Extract the [X, Y] coordinate from the center of the cell holding the provided text.  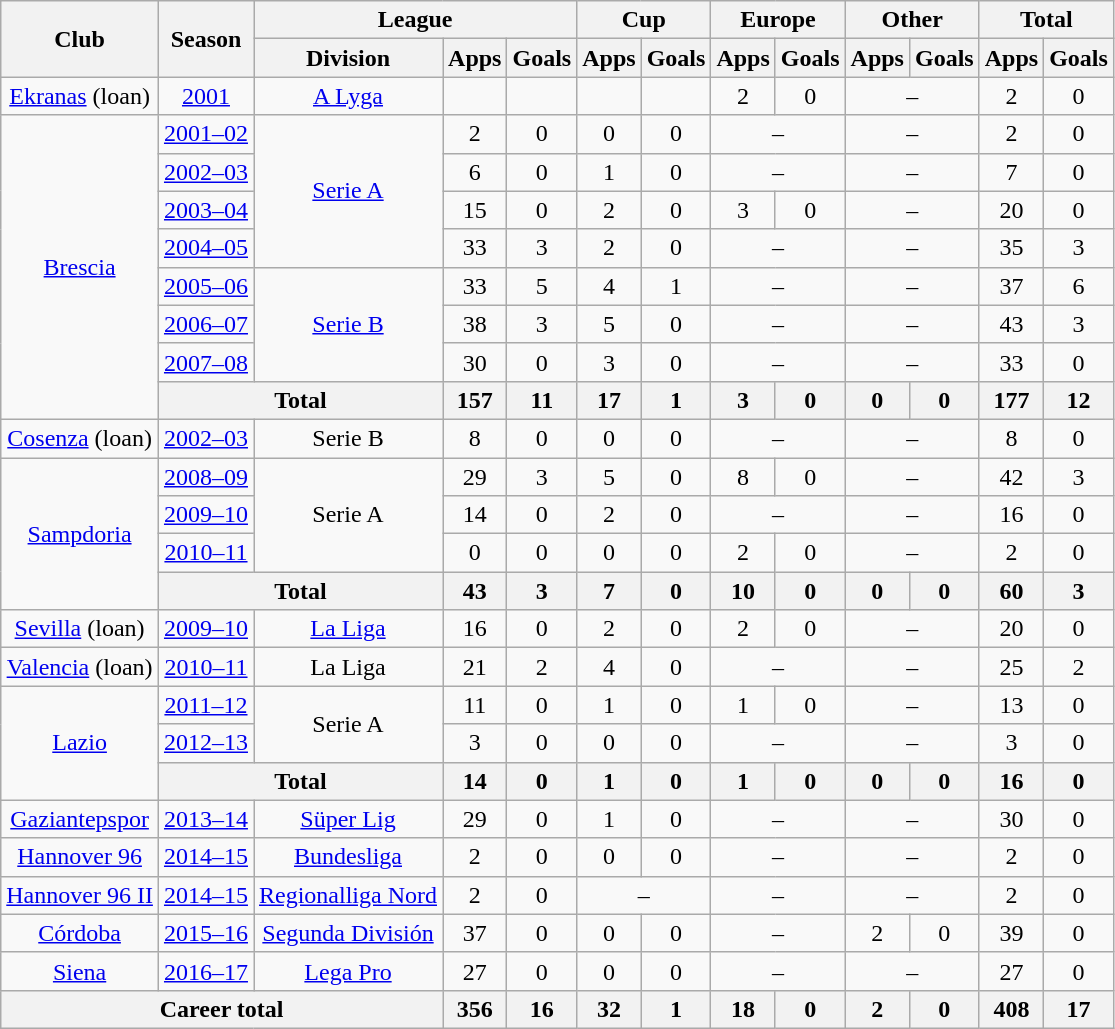
177 [1011, 400]
2008–09 [206, 477]
A Lyga [348, 96]
Lazio [80, 743]
18 [743, 1009]
2016–17 [206, 971]
Córdoba [80, 933]
2001 [206, 96]
Sampdoria [80, 534]
Hannover 96 [80, 857]
42 [1011, 477]
2006–07 [206, 324]
Gaziantepspor [80, 819]
25 [1011, 667]
2015–16 [206, 933]
15 [475, 210]
Other [912, 20]
Division [348, 58]
39 [1011, 933]
Europe [778, 20]
12 [1079, 400]
2007–08 [206, 362]
Club [80, 39]
2003–04 [206, 210]
2001–02 [206, 134]
356 [475, 1009]
38 [475, 324]
157 [475, 400]
Lega Pro [348, 971]
21 [475, 667]
Brescia [80, 267]
Cup [644, 20]
2011–12 [206, 705]
60 [1011, 591]
13 [1011, 705]
Regionalliga Nord [348, 895]
Bundesliga [348, 857]
35 [1011, 248]
10 [743, 591]
Sevilla (loan) [80, 629]
League [416, 20]
Valencia (loan) [80, 667]
Hannover 96 II [80, 895]
Cosenza (loan) [80, 438]
Süper Lig [348, 819]
Siena [80, 971]
2005–06 [206, 286]
Segunda División [348, 933]
32 [609, 1009]
Career total [222, 1009]
2004–05 [206, 248]
2013–14 [206, 819]
Ekranas (loan) [80, 96]
Season [206, 39]
408 [1011, 1009]
2012–13 [206, 743]
